Search for the cell housing the specified text and yield its [x, y] center coordinate. 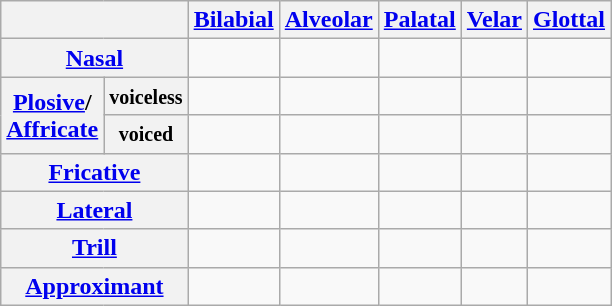
Lateral [94, 210]
Palatal [420, 20]
Approximant [94, 286]
Alveolar [328, 20]
voiced [146, 134]
Glottal [568, 20]
Plosive/Affricate [52, 115]
Trill [94, 248]
Bilabial [234, 20]
Nasal [94, 58]
Fricative [94, 172]
Velar [494, 20]
voiceless [146, 96]
